Scan for the cell matching the given text and deliver its (x, y) coordinate at center. 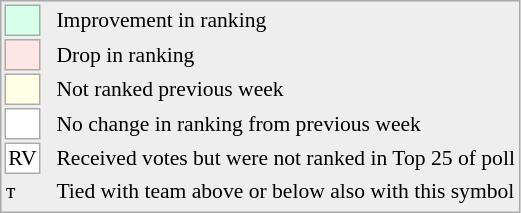
No change in ranking from previous week (286, 124)
RV (22, 158)
Received votes but were not ranked in Top 25 of poll (286, 158)
Not ranked previous week (286, 90)
Drop in ranking (286, 55)
Tied with team above or below also with this symbol (286, 191)
т (22, 191)
Improvement in ranking (286, 20)
